Output the [x, y] coordinate of the center of the cell containing the given text.  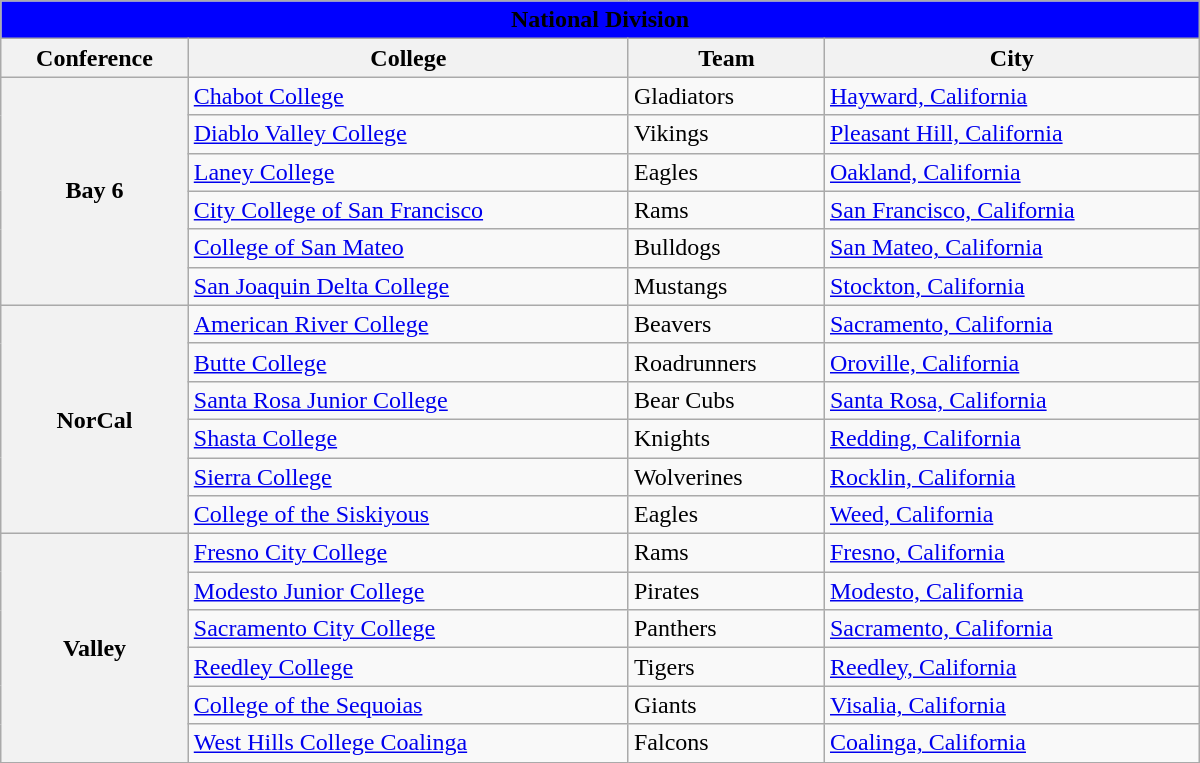
Panthers [726, 629]
Tigers [726, 667]
Reedley, California [1012, 667]
NorCal [95, 419]
Beavers [726, 324]
Laney College [408, 172]
Fresno, California [1012, 553]
Reedley College [408, 667]
Mustangs [726, 286]
Pleasant Hill, California [1012, 134]
Team [726, 58]
Pirates [726, 591]
Modesto Junior College [408, 591]
Fresno City College [408, 553]
City [1012, 58]
Roadrunners [726, 362]
College of the Sequoias [408, 705]
San Mateo, California [1012, 248]
Conference [95, 58]
Shasta College [408, 438]
Diablo Valley College [408, 134]
Knights [726, 438]
College [408, 58]
Chabot College [408, 96]
Sierra College [408, 477]
American River College [408, 324]
Modesto, California [1012, 591]
San Joaquin Delta College [408, 286]
West Hills College Coalinga [408, 743]
Falcons [726, 743]
Valley [95, 648]
Bay 6 [95, 191]
Butte College [408, 362]
Coalinga, California [1012, 743]
Gladiators [726, 96]
Visalia, California [1012, 705]
Weed, California [1012, 515]
Bear Cubs [726, 400]
Santa Rosa, California [1012, 400]
Stockton, California [1012, 286]
Giants [726, 705]
National Division [600, 20]
Wolverines [726, 477]
Sacramento City College [408, 629]
Rocklin, California [1012, 477]
College of the Siskiyous [408, 515]
Santa Rosa Junior College [408, 400]
Oakland, California [1012, 172]
Hayward, California [1012, 96]
San Francisco, California [1012, 210]
Bulldogs [726, 248]
City College of San Francisco [408, 210]
Redding, California [1012, 438]
Oroville, California [1012, 362]
College of San Mateo [408, 248]
Vikings [726, 134]
